Locate the cell with the specified text and output its (x, y) center coordinate. 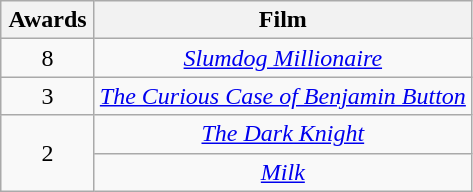
Film (282, 20)
The Dark Knight (282, 134)
Milk (282, 172)
3 (48, 96)
The Curious Case of Benjamin Button (282, 96)
Slumdog Millionaire (282, 58)
8 (48, 58)
Awards (48, 20)
2 (48, 153)
